Provide the (x, y) coordinate of the cell's center where the given text is located.  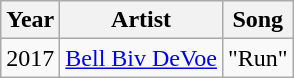
Year (30, 20)
Artist (142, 20)
"Run" (258, 58)
Bell Biv DeVoe (142, 58)
Song (258, 20)
2017 (30, 58)
